Find where the given text appears and provide that cell's center as [X, Y] coordinate. 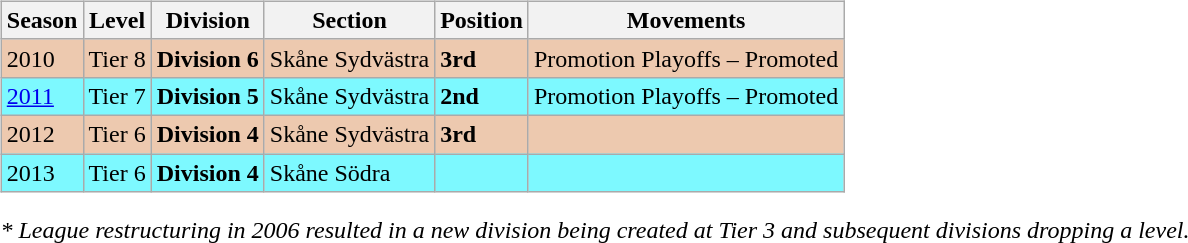
Position [482, 20]
Skåne Södra [349, 173]
2011 [42, 96]
Division 5 [208, 96]
Level [117, 20]
Section [349, 20]
2012 [42, 134]
Season [42, 20]
Movements [686, 20]
2nd [482, 96]
Division 6 [208, 58]
2010 [42, 58]
Tier 8 [117, 58]
Division [208, 20]
Tier 7 [117, 96]
2013 [42, 173]
